Return (x, y) of the center of cell containing provided text 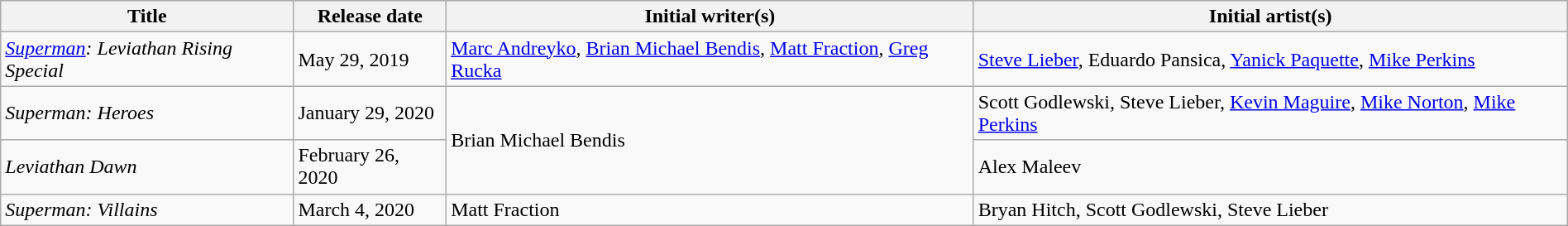
Initial artist(s) (1270, 17)
Initial writer(s) (710, 17)
Bryan Hitch, Scott Godlewski, Steve Lieber (1270, 209)
Brian Michael Bendis (710, 140)
May 29, 2019 (370, 60)
Marc Andreyko, Brian Michael Bendis, Matt Fraction, Greg Rucka (710, 60)
Release date (370, 17)
Leviathan Dawn (147, 167)
Scott Godlewski, Steve Lieber, Kevin Maguire, Mike Norton, Mike Perkins (1270, 113)
February 26, 2020 (370, 167)
Superman: Leviathan Rising Special (147, 60)
Superman: Heroes (147, 113)
Steve Lieber, Eduardo Pansica, Yanick Paquette, Mike Perkins (1270, 60)
Alex Maleev (1270, 167)
Matt Fraction (710, 209)
March 4, 2020 (370, 209)
Superman: Villains (147, 209)
Title (147, 17)
January 29, 2020 (370, 113)
